Return the (x, y) coordinate for the center point of the cell that contains the specified text.  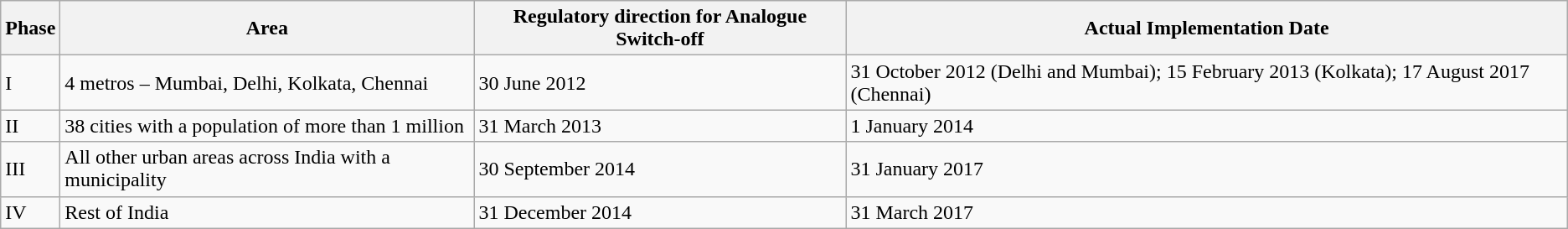
Actual Implementation Date (1206, 29)
Phase (30, 29)
Rest of India (267, 212)
III (30, 169)
31 October 2012 (Delhi and Mumbai); 15 February 2013 (Kolkata); 17 August 2017 (Chennai) (1206, 82)
31 March 2017 (1206, 212)
II (30, 126)
31 December 2014 (660, 212)
IV (30, 212)
I (30, 82)
All other urban areas across India with a municipality (267, 169)
31 January 2017 (1206, 169)
Regulatory direction for Analogue Switch-off (660, 29)
30 September 2014 (660, 169)
30 June 2012 (660, 82)
Area (267, 29)
1 January 2014 (1206, 126)
31 March 2013 (660, 126)
4 metros – Mumbai, Delhi, Kolkata, Chennai (267, 82)
38 cities with a population of more than 1 million (267, 126)
